Output the [X, Y] coordinate of the center of the cell containing the given text.  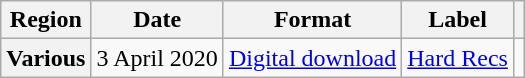
Label [458, 20]
Various [46, 58]
Region [46, 20]
Hard Recs [458, 58]
Format [312, 20]
3 April 2020 [157, 58]
Digital download [312, 58]
Date [157, 20]
